Scan for the cell matching the given text and deliver its [X, Y] coordinate at center. 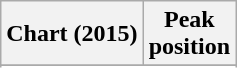
Peakposition [189, 34]
Chart (2015) [72, 34]
